Extract the [x, y] coordinate from the center of the cell holding the provided text.  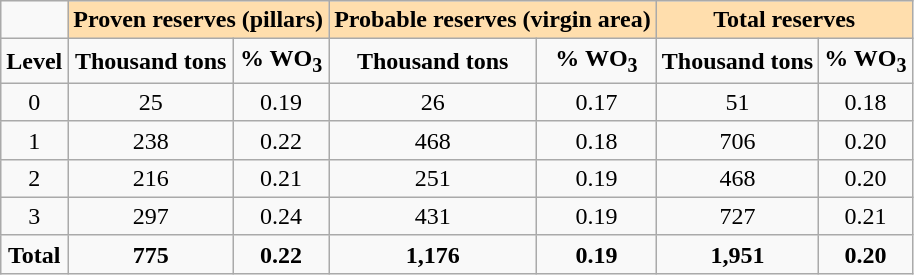
Total [34, 254]
25 [151, 102]
775 [151, 254]
Total reserves [784, 20]
Probable reserves (virgin area) [493, 20]
706 [737, 140]
0.17 [597, 102]
1 [34, 140]
251 [433, 178]
297 [151, 216]
1,176 [433, 254]
216 [151, 178]
1,951 [737, 254]
Proven reserves (pillars) [198, 20]
Level [34, 61]
51 [737, 102]
431 [433, 216]
238 [151, 140]
2 [34, 178]
727 [737, 216]
26 [433, 102]
0.24 [280, 216]
3 [34, 216]
0 [34, 102]
